For the text-containing cell, return its midpoint in [x, y] coordinate format. 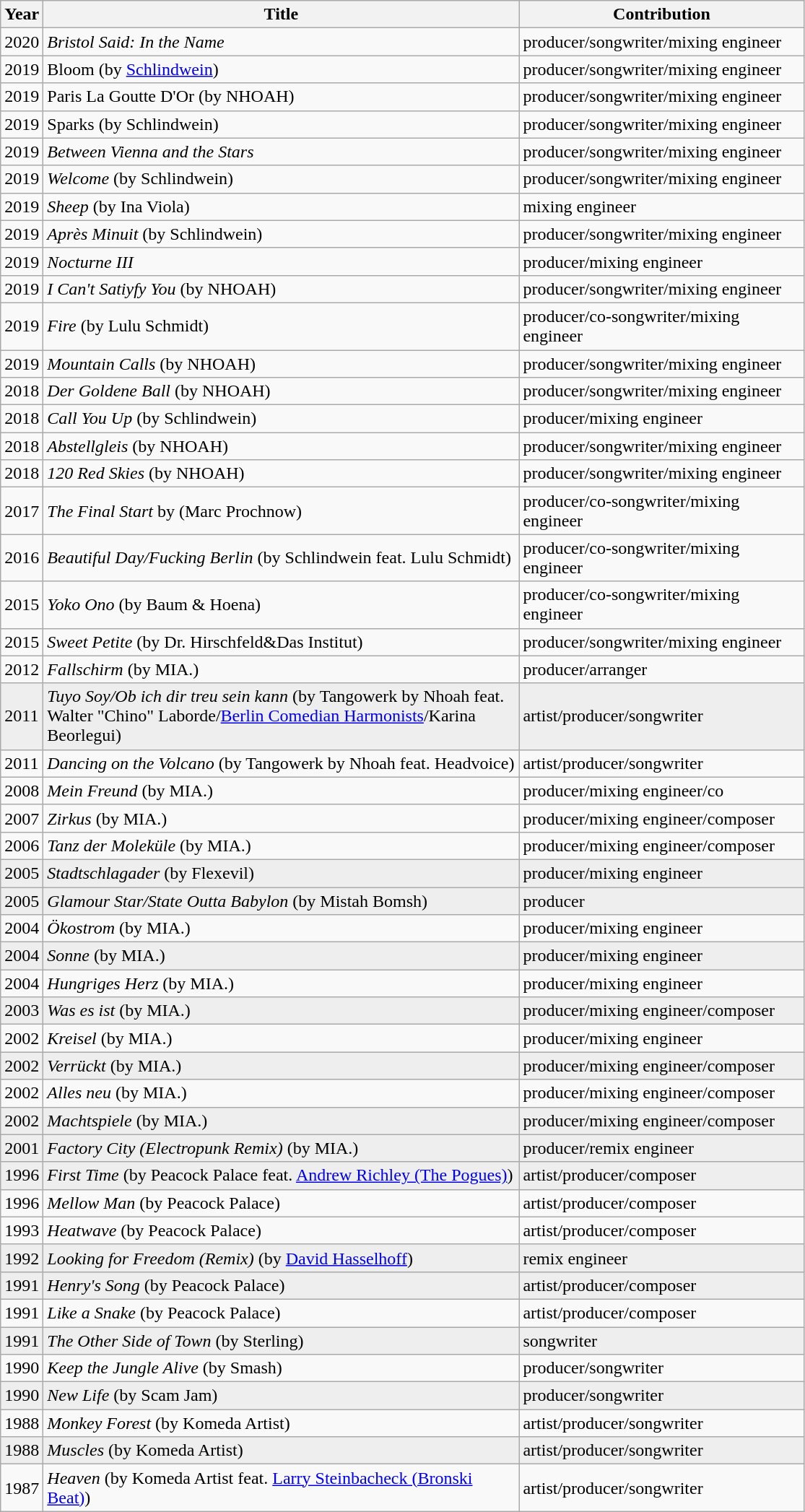
Bloom (by Schlindwein) [282, 69]
Mellow Man (by Peacock Palace) [282, 1203]
remix engineer [661, 1258]
2003 [22, 1011]
I Can't Satiyfy You (by NHOAH) [282, 289]
Tuyo Soy/Ob ich dir treu sein kann (by Tangowerk by Nhoah feat. Walter "Chino" Laborde/Berlin Comedian Harmonists/Karina Beorlegui) [282, 716]
The Other Side of Town (by Sterling) [282, 1341]
1993 [22, 1230]
Beautiful Day/Fucking Berlin (by Schlindwein feat. Lulu Schmidt) [282, 557]
Verrückt (by MIA.) [282, 1066]
Keep the Jungle Alive (by Smash) [282, 1368]
Sparks (by Schlindwein) [282, 124]
Contribution [661, 14]
Looking for Freedom (Remix) (by David Hasselhoff) [282, 1258]
Fallschirm (by MIA.) [282, 669]
Heatwave (by Peacock Palace) [282, 1230]
Yoko Ono (by Baum & Hoena) [282, 605]
First Time (by Peacock Palace feat. Andrew Richley (The Pogues)) [282, 1176]
1992 [22, 1258]
2008 [22, 791]
Bristol Said: In the Name [282, 42]
2020 [22, 42]
Mountain Calls (by NHOAH) [282, 363]
producer/mixing engineer/co [661, 791]
songwriter [661, 1341]
Nocturne III [282, 261]
Der Goldene Ball (by NHOAH) [282, 391]
2006 [22, 846]
Title [282, 14]
producer/remix engineer [661, 1148]
1987 [22, 1487]
Henry's Song (by Peacock Palace) [282, 1285]
Sonne (by MIA.) [282, 956]
Was es ist (by MIA.) [282, 1011]
Alles neu (by MIA.) [282, 1093]
Après Minuit (by Schlindwein) [282, 234]
2007 [22, 818]
Dancing on the Volcano (by Tangowerk by Nhoah feat. Headvoice) [282, 763]
Zirkus (by MIA.) [282, 818]
Sweet Petite (by Dr. Hirschfeld&Das Institut) [282, 642]
Muscles (by Komeda Artist) [282, 1451]
Call You Up (by Schlindwein) [282, 419]
2001 [22, 1148]
New Life (by Scam Jam) [282, 1396]
producer [661, 900]
Paris La Goutte D'Or (by NHOAH) [282, 97]
Hungriges Herz (by MIA.) [282, 983]
Heaven (by Komeda Artist feat. Larry Steinbacheck (Bronski Beat)) [282, 1487]
Ökostrom (by MIA.) [282, 929]
120 Red Skies (by NHOAH) [282, 474]
Stadtschlagader (by Flexevil) [282, 873]
Monkey Forest (by Komeda Artist) [282, 1423]
Like a Snake (by Peacock Palace) [282, 1313]
Welcome (by Schlindwein) [282, 179]
The Final Start by (Marc Prochnow) [282, 511]
2017 [22, 511]
Sheep (by Ina Viola) [282, 207]
producer/arranger [661, 669]
Machtspiele (by MIA.) [282, 1121]
Kreisel (by MIA.) [282, 1038]
Tanz der Moleküle (by MIA.) [282, 846]
Mein Freund (by MIA.) [282, 791]
2012 [22, 669]
Abstellgleis (by NHOAH) [282, 446]
Year [22, 14]
Between Vienna and the Stars [282, 152]
Glamour Star/State Outta Babylon (by Mistah Bomsh) [282, 900]
Factory City (Electropunk Remix) (by MIA.) [282, 1148]
mixing engineer [661, 207]
Fire (by Lulu Schmidt) [282, 326]
2016 [22, 557]
